Provide the [X, Y] coordinate of the cell's center where the given text is located.  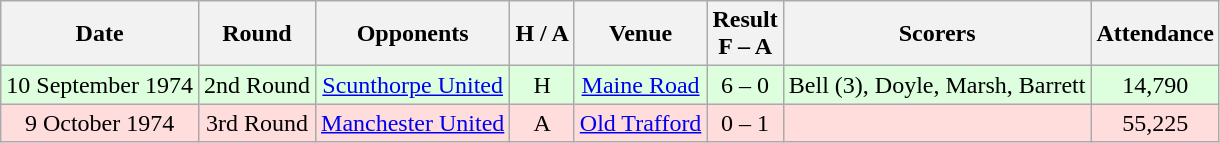
9 October 1974 [100, 123]
14,790 [1155, 85]
10 September 1974 [100, 85]
Scorers [937, 34]
Round [256, 34]
A [542, 123]
Scunthorpe United [413, 85]
2nd Round [256, 85]
Date [100, 34]
Manchester United [413, 123]
55,225 [1155, 123]
6 – 0 [745, 85]
Venue [640, 34]
H / A [542, 34]
3rd Round [256, 123]
Bell (3), Doyle, Marsh, Barrett [937, 85]
Opponents [413, 34]
H [542, 85]
Attendance [1155, 34]
Old Trafford [640, 123]
ResultF – A [745, 34]
0 – 1 [745, 123]
Maine Road [640, 85]
